For the text-containing cell, return its midpoint in (X, Y) coordinate format. 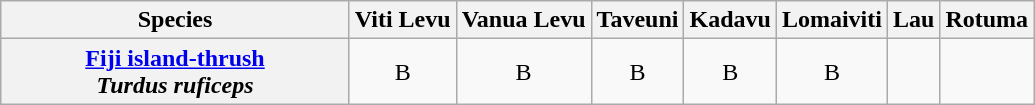
Vanua Levu (524, 20)
Rotuma (987, 20)
Fiji island-thrushTurdus ruficeps (176, 72)
Taveuni (638, 20)
Lau (913, 20)
Species (176, 20)
Kadavu (730, 20)
Viti Levu (402, 20)
Lomaiviti (832, 20)
